From the cell containing the given text, extract its center point as [x, y] coordinate. 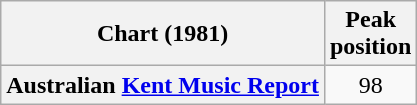
Australian Kent Music Report [163, 85]
Peakposition [370, 34]
Chart (1981) [163, 34]
98 [370, 85]
